Find where the given text appears and provide that cell's center as [X, Y] coordinate. 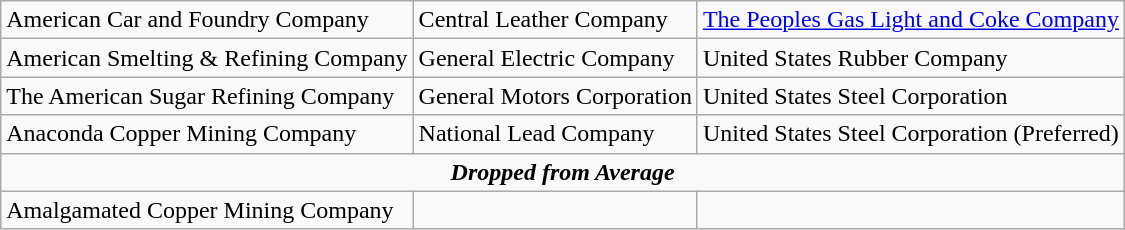
Amalgamated Copper Mining Company [207, 210]
American Smelting & Refining Company [207, 58]
The American Sugar Refining Company [207, 96]
United States Rubber Company [910, 58]
General Electric Company [555, 58]
United States Steel Corporation [910, 96]
Central Leather Company [555, 20]
National Lead Company [555, 134]
United States Steel Corporation (Preferred) [910, 134]
Dropped from Average [563, 172]
The Peoples Gas Light and Coke Company [910, 20]
General Motors Corporation [555, 96]
Anaconda Copper Mining Company [207, 134]
American Car and Foundry Company [207, 20]
